Search for the cell housing the specified text and yield its (X, Y) center coordinate. 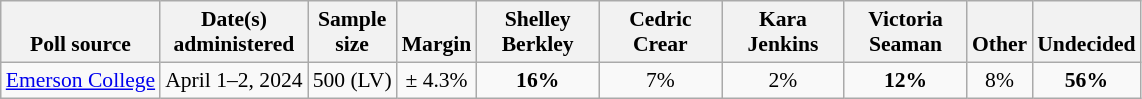
April 1–2, 2024 (234, 80)
Samplesize (352, 32)
ShelleyBerkley (538, 32)
± 4.3% (437, 80)
Margin (437, 32)
12% (906, 80)
2% (784, 80)
Date(s)administered (234, 32)
KaraJenkins (784, 32)
CedricCrear (660, 32)
VictoriaSeaman (906, 32)
500 (LV) (352, 80)
Other (1000, 32)
16% (538, 80)
Emerson College (80, 80)
7% (660, 80)
8% (1000, 80)
Poll source (80, 32)
Undecided (1086, 32)
56% (1086, 80)
